From the cell containing the given text, extract its center point as [x, y] coordinate. 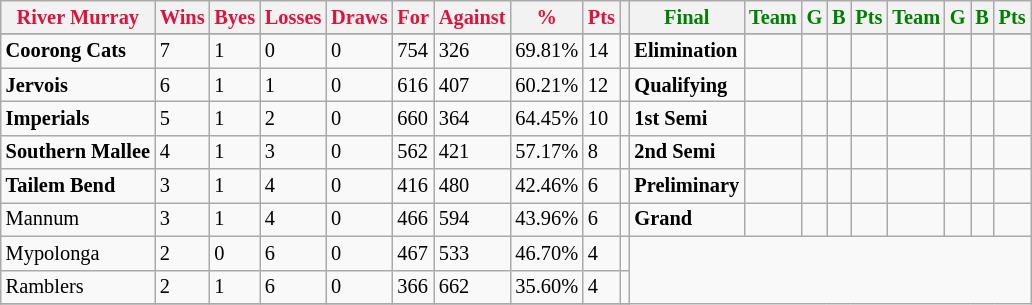
Tailem Bend [78, 186]
69.81% [546, 51]
64.45% [546, 118]
594 [472, 219]
467 [414, 253]
616 [414, 85]
Wins [182, 17]
416 [414, 186]
7 [182, 51]
Mypolonga [78, 253]
Coorong Cats [78, 51]
407 [472, 85]
533 [472, 253]
Losses [293, 17]
12 [602, 85]
Mannum [78, 219]
43.96% [546, 219]
River Murray [78, 17]
Elimination [686, 51]
5 [182, 118]
60.21% [546, 85]
466 [414, 219]
Southern Mallee [78, 152]
57.17% [546, 152]
For [414, 17]
2nd Semi [686, 152]
Final [686, 17]
Byes [234, 17]
1st Semi [686, 118]
662 [472, 287]
421 [472, 152]
8 [602, 152]
480 [472, 186]
Grand [686, 219]
Imperials [78, 118]
Draws [359, 17]
326 [472, 51]
% [546, 17]
366 [414, 287]
10 [602, 118]
562 [414, 152]
364 [472, 118]
42.46% [546, 186]
Qualifying [686, 85]
35.60% [546, 287]
754 [414, 51]
14 [602, 51]
Jervois [78, 85]
46.70% [546, 253]
660 [414, 118]
Against [472, 17]
Preliminary [686, 186]
Ramblers [78, 287]
